Capture the cell that displays the provided text and extract its (X, Y) central coordinate. 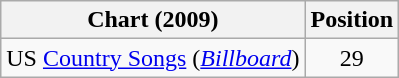
Position (352, 20)
US Country Songs (Billboard) (153, 58)
Chart (2009) (153, 20)
29 (352, 58)
